From the cell containing the given text, extract its center point as (x, y) coordinate. 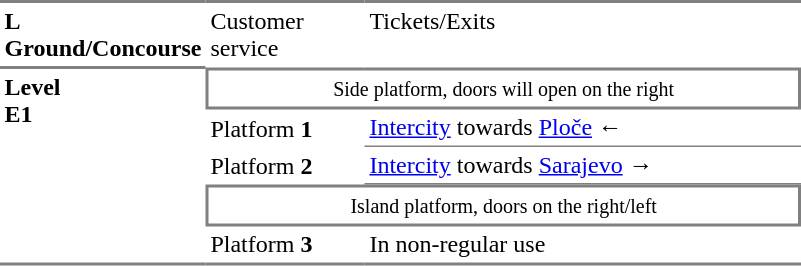
LevelΕ1 (103, 167)
LGround/Concourse (103, 34)
Platform 3 (286, 246)
Intercity towards Sarajevo → (583, 166)
Platform 1 (286, 129)
Tickets/Exits (583, 34)
Platform 2 (286, 166)
Customer service (286, 34)
In non-regular use (583, 246)
Intercity towards Ploče ← (583, 129)
